Output the [X, Y] coordinate of the center of the cell containing the given text.  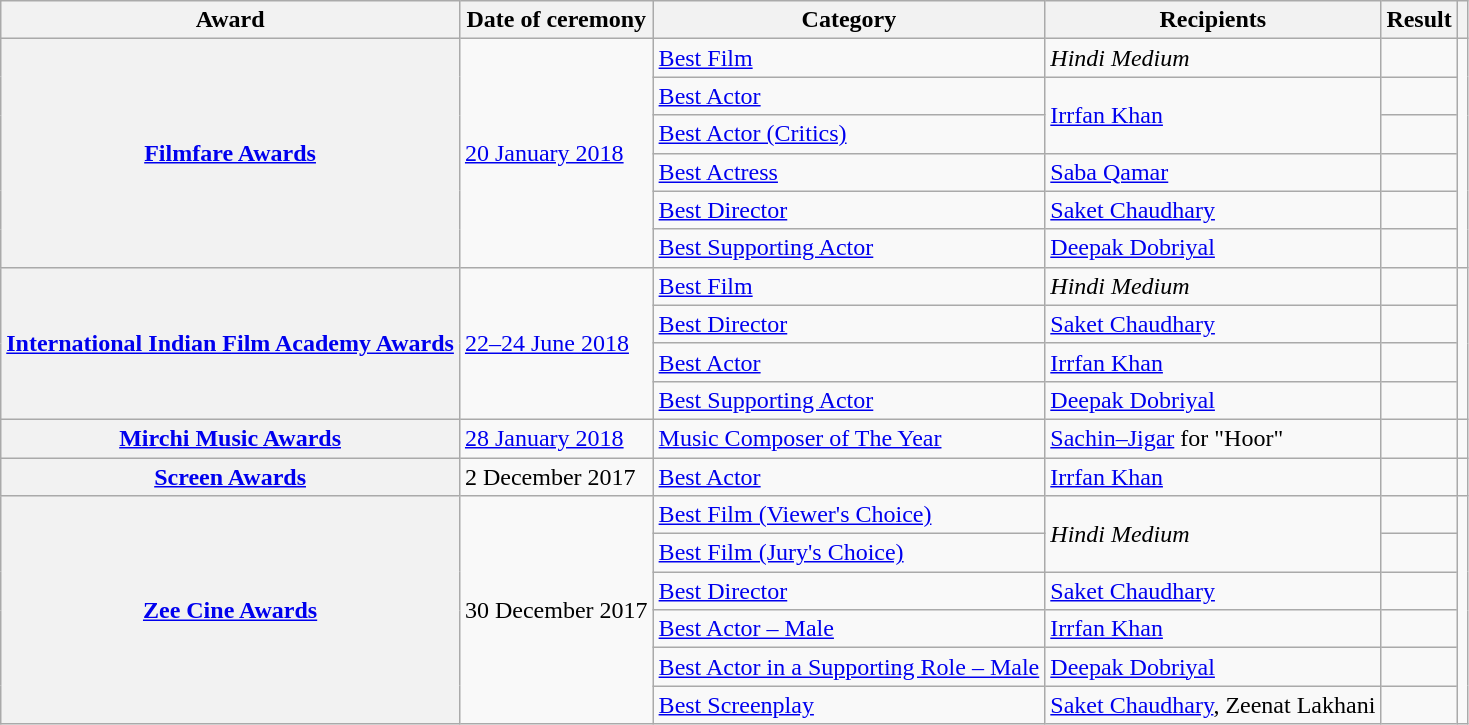
Best Actor in a Supporting Role – Male [849, 667]
Filmfare Awards [230, 153]
Best Actor – Male [849, 629]
Best Screenplay [849, 705]
2 December 2017 [556, 477]
20 January 2018 [556, 153]
30 December 2017 [556, 610]
Recipients [1213, 20]
Date of ceremony [556, 20]
28 January 2018 [556, 438]
Best Actress [849, 172]
Category [849, 20]
Award [230, 20]
Mirchi Music Awards [230, 438]
22–24 June 2018 [556, 343]
International Indian Film Academy Awards [230, 343]
Best Actor (Critics) [849, 134]
Screen Awards [230, 477]
Zee Cine Awards [230, 610]
Sachin–Jigar for "Hoor" [1213, 438]
Best Film (Jury's Choice) [849, 553]
Best Film (Viewer's Choice) [849, 515]
Saba Qamar [1213, 172]
Result [1419, 20]
Saket Chaudhary, Zeenat Lakhani [1213, 705]
Music Composer of The Year [849, 438]
